Capture the cell that displays the provided text and extract its [x, y] central coordinate. 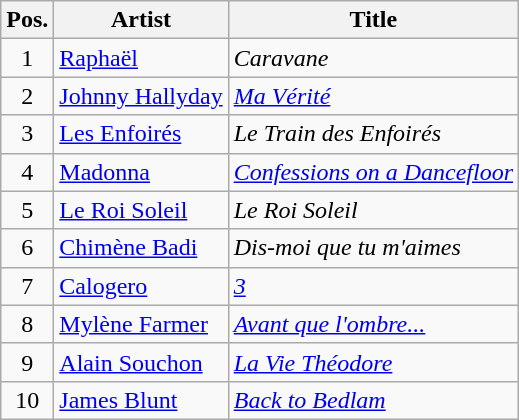
Title [373, 20]
Les Enfoirés [141, 134]
Mylène Farmer [141, 324]
La Vie Théodore [373, 362]
Le Train des Enfoirés [373, 134]
2 [28, 96]
Back to Bedlam [373, 400]
Alain Souchon [141, 362]
7 [28, 286]
6 [28, 248]
10 [28, 400]
9 [28, 362]
Dis-moi que tu m'aimes [373, 248]
Avant que l'ombre... [373, 324]
8 [28, 324]
Artist [141, 20]
1 [28, 58]
5 [28, 210]
Chimène Badi [141, 248]
Madonna [141, 172]
Raphaël [141, 58]
Calogero [141, 286]
Ma Vérité [373, 96]
James Blunt [141, 400]
4 [28, 172]
Caravane [373, 58]
Pos. [28, 20]
Confessions on a Dancefloor [373, 172]
Johnny Hallyday [141, 96]
